Search for the cell housing the specified text and yield its (X, Y) center coordinate. 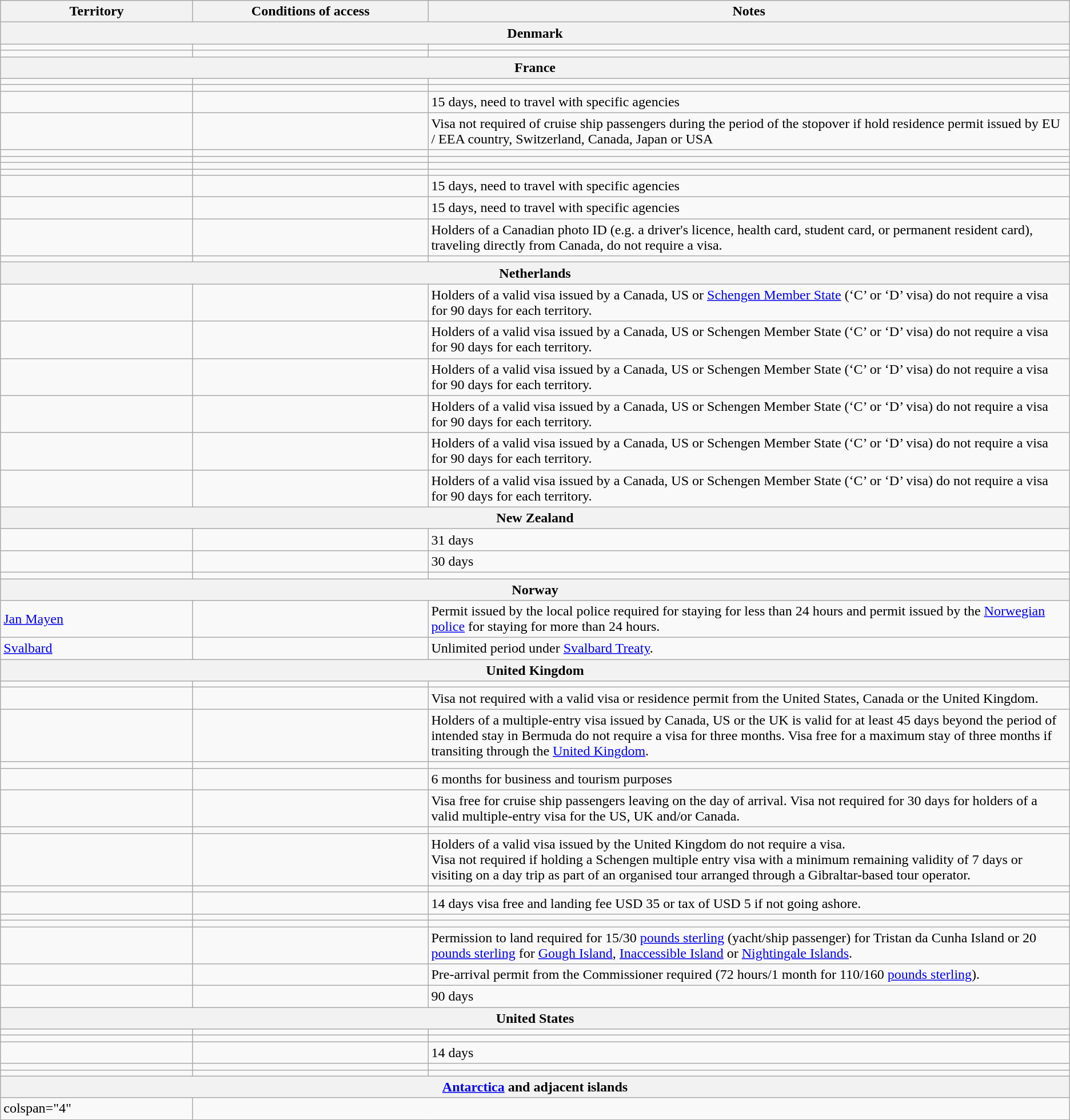
colspan="4" (97, 1109)
United Kingdom (535, 670)
United States (535, 1018)
Pre-arrival permit from the Commissioner required (72 hours/1 month for 110/160 pounds sterling). (749, 975)
30 days (749, 561)
New Zealand (535, 518)
14 days visa free and landing fee USD 35 or tax of USD 5 if not going ashore. (749, 903)
Conditions of access (310, 11)
31 days (749, 539)
14 days (749, 1053)
Jan Mayen (97, 619)
Norway (535, 589)
Antarctica and adjacent islands (535, 1087)
Netherlands (535, 273)
France (535, 67)
Visa not required with a valid visa or residence permit from the United States, Canada or the United Kingdom. (749, 698)
Svalbard (97, 649)
Unlimited period under Svalbard Treaty. (749, 649)
Territory (97, 11)
Notes (749, 11)
90 days (749, 997)
Denmark (535, 33)
6 months for business and tourism purposes (749, 779)
